Determine the (x, y) coordinate at the center of the cell enclosing the given text.  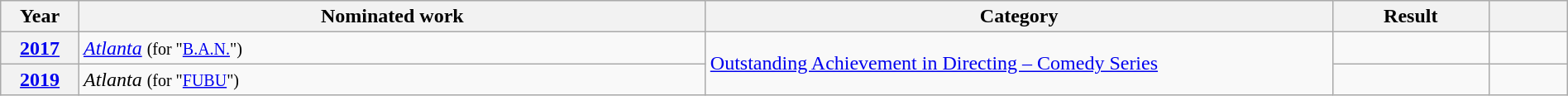
Atlanta (for "B.A.N.") (392, 48)
Outstanding Achievement in Directing – Comedy Series (1019, 64)
Category (1019, 17)
2017 (40, 48)
Nominated work (392, 17)
Result (1411, 17)
Atlanta (for "FUBU") (392, 79)
2019 (40, 79)
Year (40, 17)
